Identify which cell holds the provided text, then report its [x, y] central coordinate. 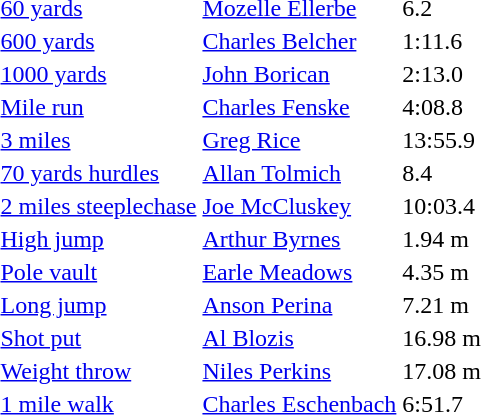
Charles Belcher [300, 41]
Arthur Byrnes [300, 239]
John Borican [300, 74]
Niles Perkins [300, 371]
Al Blozis [300, 338]
Greg Rice [300, 140]
Allan Tolmich [300, 173]
Earle Meadows [300, 272]
Charles Fenske [300, 107]
Joe McCluskey [300, 206]
Anson Perina [300, 305]
